From the cell containing the given text, extract its center point as [x, y] coordinate. 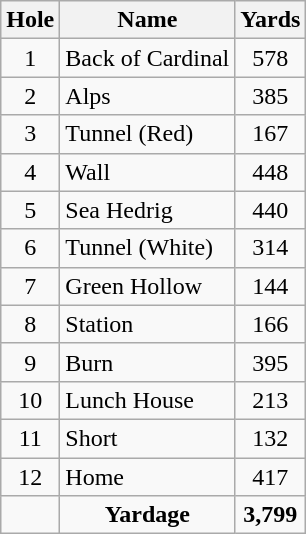
11 [30, 438]
Sea Hedrig [148, 210]
6 [30, 248]
4 [30, 172]
Tunnel (White) [148, 248]
3 [30, 134]
Yards [270, 20]
144 [270, 286]
9 [30, 362]
Short [148, 438]
Wall [148, 172]
Back of Cardinal [148, 58]
578 [270, 58]
Burn [148, 362]
395 [270, 362]
2 [30, 96]
Tunnel (Red) [148, 134]
1 [30, 58]
213 [270, 400]
Green Hollow [148, 286]
Hole [30, 20]
Lunch House [148, 400]
5 [30, 210]
Name [148, 20]
Alps [148, 96]
167 [270, 134]
417 [270, 477]
448 [270, 172]
3,799 [270, 515]
385 [270, 96]
132 [270, 438]
Yardage [148, 515]
8 [30, 324]
12 [30, 477]
Station [148, 324]
7 [30, 286]
166 [270, 324]
Home [148, 477]
314 [270, 248]
10 [30, 400]
440 [270, 210]
